Pinpoint the cell where the given text exists, returning its [X, Y] midpoint coordinate. 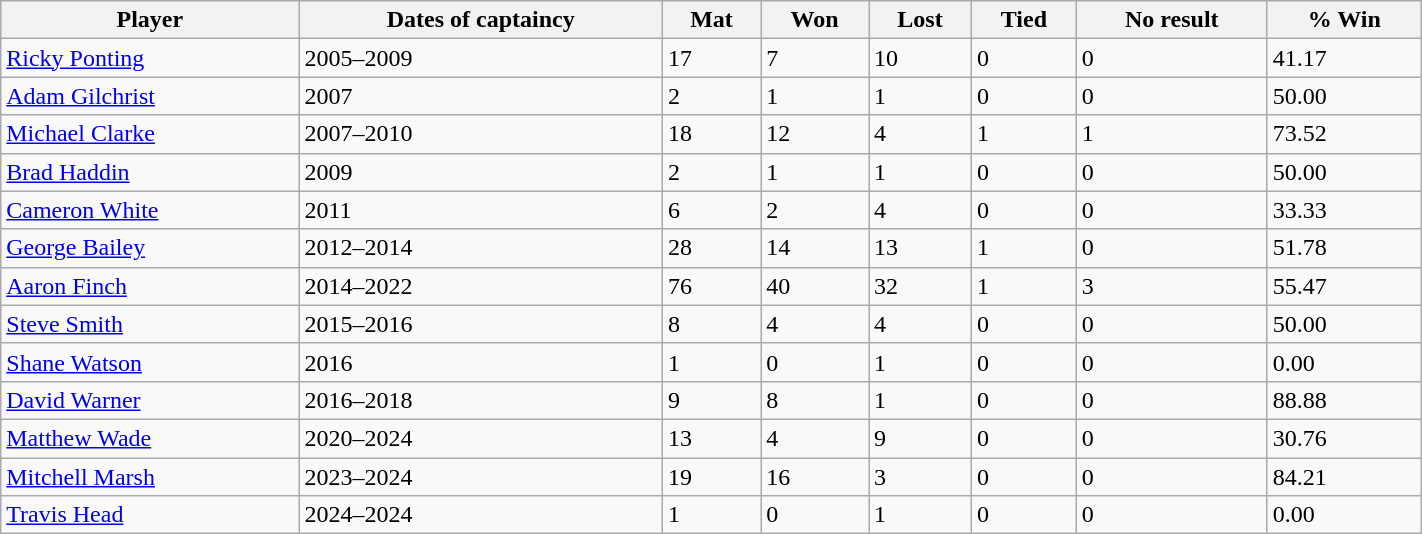
6 [711, 210]
Adam Gilchrist [150, 96]
Aaron Finch [150, 286]
2012–2014 [481, 248]
41.17 [1344, 58]
David Warner [150, 400]
2007 [481, 96]
2005–2009 [481, 58]
Mat [711, 20]
19 [711, 477]
2007–2010 [481, 134]
Ricky Ponting [150, 58]
Cameron White [150, 210]
28 [711, 248]
10 [920, 58]
Lost [920, 20]
George Bailey [150, 248]
Matthew Wade [150, 438]
7 [815, 58]
16 [815, 477]
2023–2024 [481, 477]
84.21 [1344, 477]
2024–2024 [481, 515]
76 [711, 286]
14 [815, 248]
2014–2022 [481, 286]
55.47 [1344, 286]
Won [815, 20]
Tied [1024, 20]
51.78 [1344, 248]
% Win [1344, 20]
Player [150, 20]
Shane Watson [150, 362]
Steve Smith [150, 324]
No result [1172, 20]
2011 [481, 210]
2009 [481, 172]
30.76 [1344, 438]
18 [711, 134]
2015–2016 [481, 324]
Travis Head [150, 515]
Dates of captaincy [481, 20]
40 [815, 286]
73.52 [1344, 134]
2016–2018 [481, 400]
2020–2024 [481, 438]
17 [711, 58]
Mitchell Marsh [150, 477]
32 [920, 286]
33.33 [1344, 210]
2016 [481, 362]
12 [815, 134]
Brad Haddin [150, 172]
Michael Clarke [150, 134]
88.88 [1344, 400]
